Provide the (X, Y) coordinate of the cell's center where the given text is located.  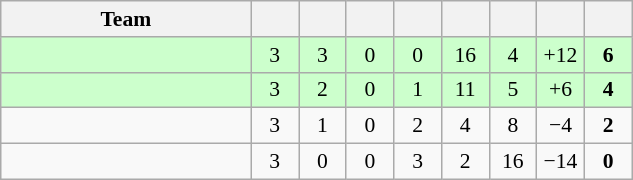
11 (465, 90)
+6 (561, 90)
−14 (561, 162)
+12 (561, 55)
5 (513, 90)
8 (513, 126)
Team (126, 19)
6 (608, 55)
−4 (561, 126)
